From the cell containing the given text, extract its center point as [X, Y] coordinate. 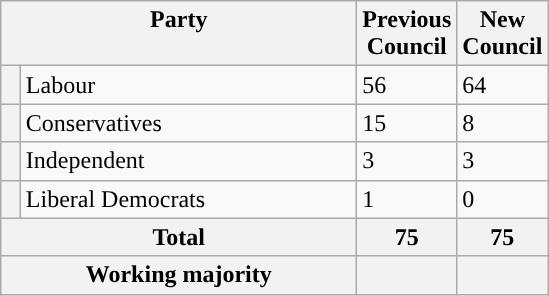
Working majority [179, 275]
Conservatives [188, 123]
Labour [188, 85]
Party [179, 34]
56 [407, 85]
1 [407, 199]
New Council [502, 34]
0 [502, 199]
Liberal Democrats [188, 199]
Previous Council [407, 34]
64 [502, 85]
8 [502, 123]
15 [407, 123]
Total [179, 237]
Independent [188, 161]
